Pinpoint the cell where the given text exists, returning its (X, Y) midpoint coordinate. 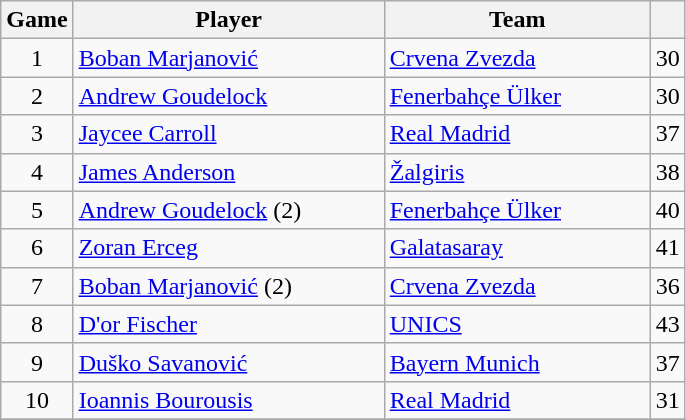
Boban Marjanović (228, 58)
Game (37, 20)
UNICS (517, 324)
James Anderson (228, 172)
Andrew Goudelock (2) (228, 210)
3 (37, 134)
40 (668, 210)
Jaycee Carroll (228, 134)
D'or Fischer (228, 324)
Andrew Goudelock (228, 96)
4 (37, 172)
10 (37, 400)
5 (37, 210)
43 (668, 324)
Duško Savanović (228, 362)
38 (668, 172)
Galatasaray (517, 248)
8 (37, 324)
1 (37, 58)
Ioannis Bourousis (228, 400)
7 (37, 286)
6 (37, 248)
41 (668, 248)
Team (517, 20)
2 (37, 96)
Žalgiris (517, 172)
Bayern Munich (517, 362)
36 (668, 286)
Boban Marjanović (2) (228, 286)
9 (37, 362)
Zoran Erceg (228, 248)
31 (668, 400)
Player (228, 20)
